Find where the given text appears and provide that cell's center as [x, y] coordinate. 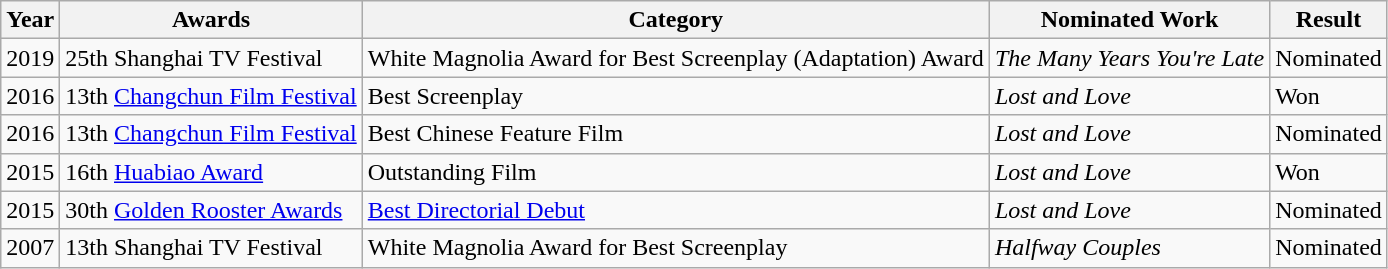
16th Huabiao Award [211, 172]
Outstanding Film [676, 172]
Best Directorial Debut [676, 210]
Result [1329, 20]
Halfway Couples [1129, 248]
White Magnolia Award for Best Screenplay [676, 248]
2019 [30, 58]
Awards [211, 20]
Year [30, 20]
White Magnolia Award for Best Screenplay (Adaptation) Award [676, 58]
The Many Years You're Late [1129, 58]
13th Shanghai TV Festival [211, 248]
Category [676, 20]
25th Shanghai TV Festival [211, 58]
2007 [30, 248]
Best Screenplay [676, 96]
Nominated Work [1129, 20]
Best Chinese Feature Film [676, 134]
30th Golden Rooster Awards [211, 210]
